Extract the [X, Y] coordinate from the center of the cell holding the provided text.  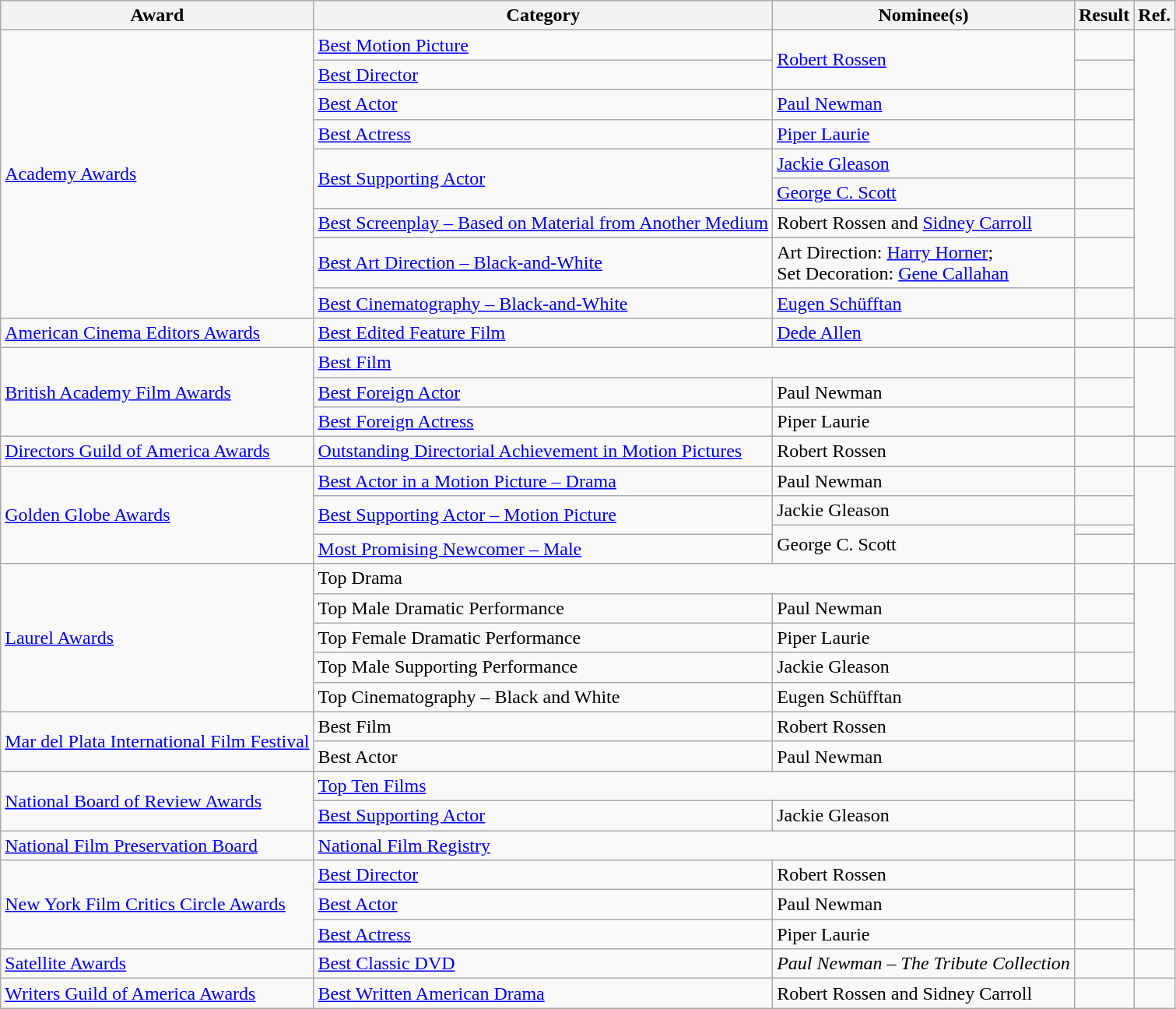
Best Foreign Actress [543, 422]
British Academy Film Awards [157, 392]
Dede Allen [924, 332]
Top Male Dramatic Performance [543, 608]
Best Classic DVD [543, 964]
Top Cinematography – Black and White [543, 697]
Nominee(s) [924, 16]
Best Art Direction – Black-and-White [543, 263]
Ref. [1155, 16]
Paul Newman – The Tribute Collection [924, 964]
New York Film Critics Circle Awards [157, 905]
Best Supporting Actor – Motion Picture [543, 515]
National Film Registry [694, 845]
Golden Globe Awards [157, 515]
Best Cinematography – Black-and-White [543, 303]
Outstanding Directorial Achievement in Motion Pictures [543, 452]
Most Promising Newcomer – Male [543, 549]
Award [157, 16]
Directors Guild of America Awards [157, 452]
Best Foreign Actor [543, 392]
National Film Preservation Board [157, 845]
Laurel Awards [157, 638]
Mar del Plata International Film Festival [157, 741]
Writers Guild of America Awards [157, 993]
Art Direction: Harry Horner; Set Decoration: Gene Callahan [924, 263]
Top Ten Films [694, 786]
American Cinema Editors Awards [157, 332]
Top Female Dramatic Performance [543, 638]
Result [1104, 16]
Best Screenplay – Based on Material from Another Medium [543, 223]
National Board of Review Awards [157, 800]
Best Actor in a Motion Picture – Drama [543, 481]
Category [543, 16]
Academy Awards [157, 174]
Best Written American Drama [543, 993]
Best Edited Feature Film [543, 332]
Top Male Supporting Performance [543, 667]
Satellite Awards [157, 964]
Best Motion Picture [543, 45]
Top Drama [694, 578]
